For the text-containing cell, return its midpoint in (x, y) coordinate format. 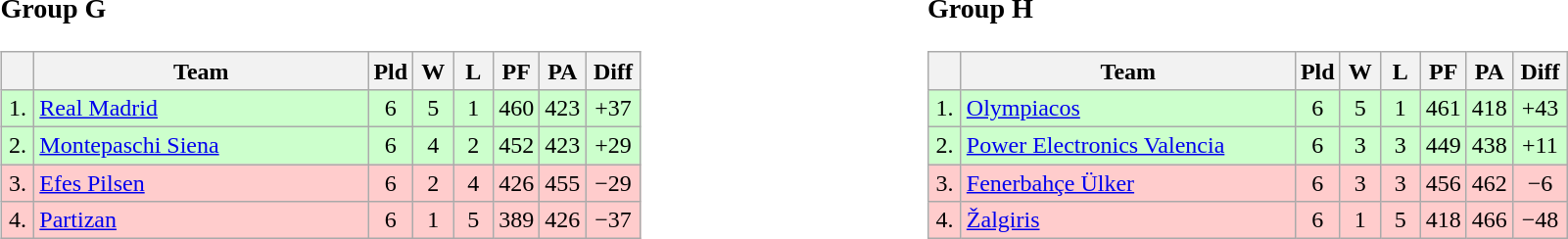
461 (1444, 108)
+11 (1540, 146)
438 (1489, 146)
Montepaschi Siena (202, 146)
−29 (613, 183)
+29 (613, 146)
Fenerbahçe Ülker (1128, 183)
+43 (1540, 108)
452 (517, 146)
462 (1489, 183)
−37 (613, 220)
−6 (1540, 183)
456 (1444, 183)
Olympiacos (1128, 108)
455 (562, 183)
Žalgiris (1128, 220)
449 (1444, 146)
466 (1489, 220)
Partizan (202, 220)
389 (517, 220)
460 (517, 108)
Power Electronics Valencia (1128, 146)
Real Madrid (202, 108)
+37 (613, 108)
Efes Pilsen (202, 183)
−48 (1540, 220)
